Extract the [X, Y] coordinate from the center of the cell holding the provided text.  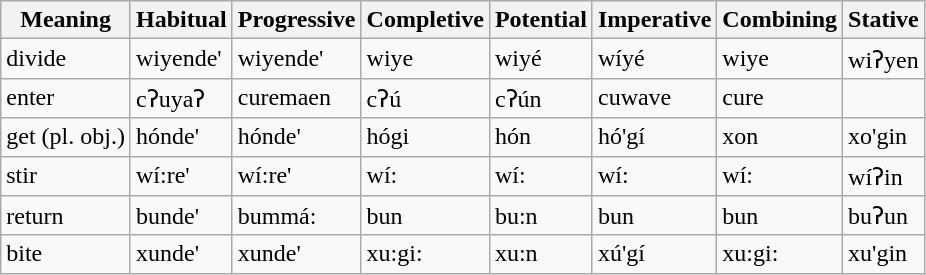
cʔuyaʔ [181, 98]
xu:n [540, 254]
Stative [884, 20]
Meaning [66, 20]
wíyé [654, 59]
bu:n [540, 216]
hón [540, 137]
Completive [425, 20]
get (pl. obj.) [66, 137]
Combining [780, 20]
divide [66, 59]
cure [780, 98]
Imperative [654, 20]
curemaen [296, 98]
wiʔyen [884, 59]
wíʔin [884, 176]
bummá: [296, 216]
xo'gin [884, 137]
cuwave [654, 98]
xú'gí [654, 254]
hó'gí [654, 137]
xon [780, 137]
enter [66, 98]
hógi [425, 137]
Habitual [181, 20]
Potential [540, 20]
return [66, 216]
bite [66, 254]
Progressive [296, 20]
cʔún [540, 98]
buʔun [884, 216]
xu'gin [884, 254]
bunde' [181, 216]
wiyé [540, 59]
cʔú [425, 98]
stir [66, 176]
